Detect which cell encompasses the target text, then output its (X, Y) center coordinate. 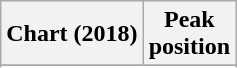
Peak position (189, 34)
Chart (2018) (72, 34)
